Search for the cell housing the specified text and yield its [x, y] center coordinate. 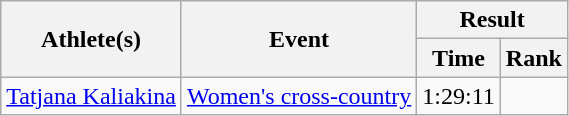
Result [492, 20]
Event [298, 39]
Athlete(s) [92, 39]
Time [459, 58]
Women's cross-country [298, 96]
Rank [534, 58]
Tatjana Kaliakina [92, 96]
1:29:11 [459, 96]
